Return (x, y) of the center of cell containing provided text 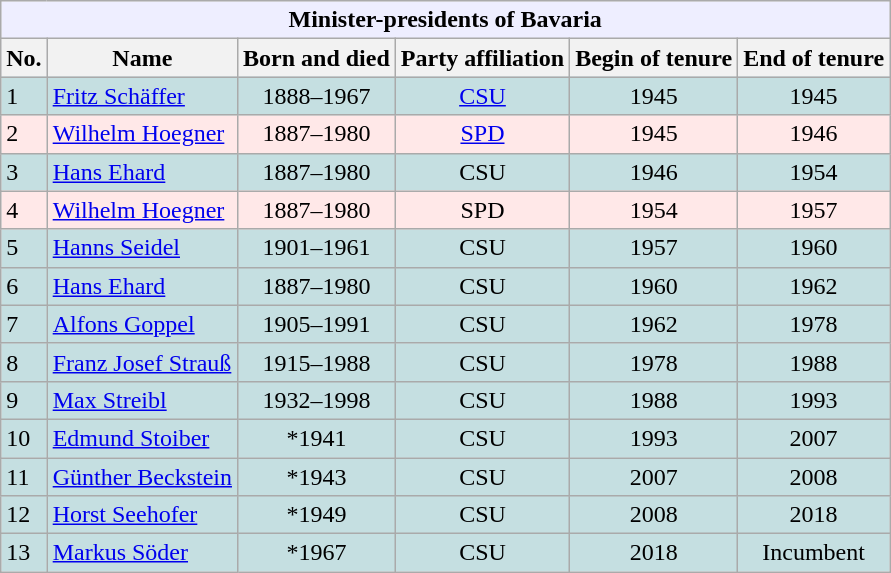
3 (24, 172)
1888–1967 (317, 96)
Fritz Schäffer (142, 96)
13 (24, 553)
1 (24, 96)
9 (24, 400)
7 (24, 324)
1905–1991 (317, 324)
Minister-presidents of Bavaria (446, 20)
Alfons Goppel (142, 324)
Incumbent (814, 553)
End of tenure (814, 58)
2 (24, 134)
Günther Beckstein (142, 477)
Begin of tenure (654, 58)
No. (24, 58)
6 (24, 286)
*1943 (317, 477)
*1949 (317, 515)
Name (142, 58)
1901–1961 (317, 248)
Franz Josef Strauß (142, 362)
1932–1998 (317, 400)
Born and died (317, 58)
*1941 (317, 438)
*1967 (317, 553)
Markus Söder (142, 553)
Horst Seehofer (142, 515)
11 (24, 477)
4 (24, 210)
5 (24, 248)
10 (24, 438)
1915–1988 (317, 362)
8 (24, 362)
Max Streibl (142, 400)
12 (24, 515)
Edmund Stoiber (142, 438)
Hanns Seidel (142, 248)
Party affiliation (482, 58)
